Extract the [x, y] coordinate from the center of the cell holding the provided text.  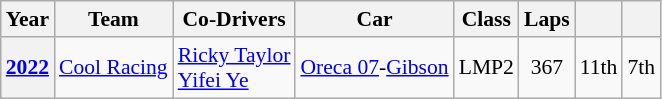
Oreca 07-Gibson [374, 68]
Car [374, 19]
Year [28, 19]
Cool Racing [114, 68]
11th [599, 68]
Co-Drivers [234, 19]
Team [114, 19]
Class [486, 19]
LMP2 [486, 68]
Laps [547, 19]
7th [641, 68]
Ricky Taylor Yifei Ye [234, 68]
2022 [28, 68]
367 [547, 68]
